Return the [x, y] coordinate for the center point of the cell that contains the specified text.  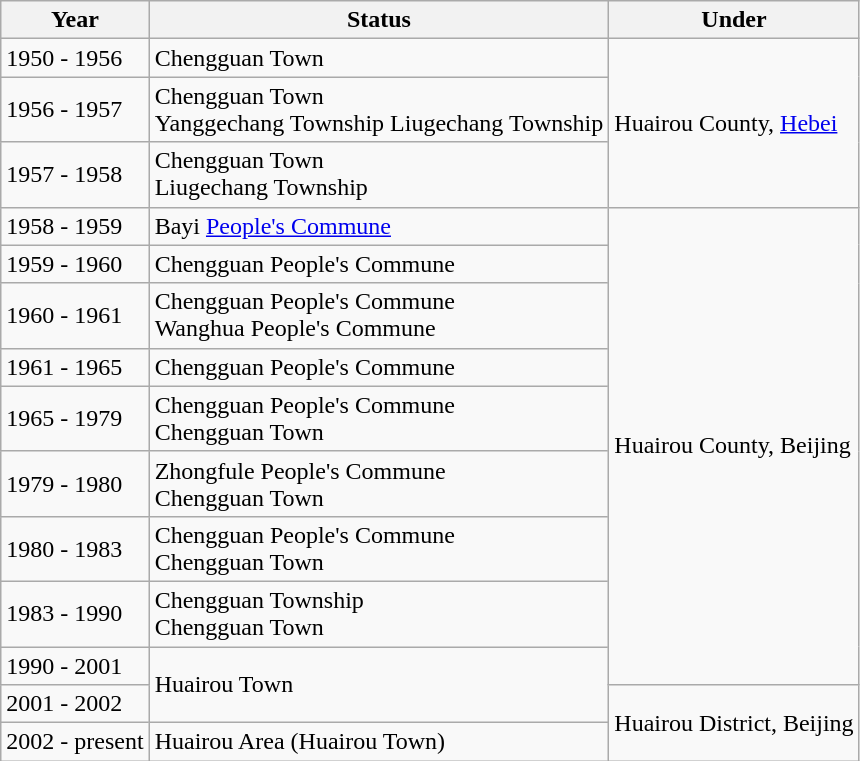
Chengguan TownLiugechang Township [379, 174]
Huairou District, Beijing [734, 723]
Under [734, 20]
Zhongfule People's CommuneChengguan Town [379, 484]
Chengguan People's CommuneWanghua People's Commune [379, 316]
1950 - 1956 [75, 58]
Chengguan TownshipChengguan Town [379, 614]
Bayi People's Commune [379, 226]
2002 - present [75, 742]
Chengguan Town [379, 58]
1958 - 1959 [75, 226]
1959 - 1960 [75, 264]
1961 - 1965 [75, 367]
Huairou County, Hebei [734, 123]
1960 - 1961 [75, 316]
Year [75, 20]
1965 - 1979 [75, 418]
1957 - 1958 [75, 174]
1956 - 1957 [75, 110]
Huairou Area (Huairou Town) [379, 742]
1990 - 2001 [75, 665]
1979 - 1980 [75, 484]
Huairou County, Beijing [734, 446]
Status [379, 20]
2001 - 2002 [75, 704]
1980 - 1983 [75, 548]
1983 - 1990 [75, 614]
Huairou Town [379, 684]
Chengguan TownYanggechang Township Liugechang Township [379, 110]
